Scan for the cell matching the given text and deliver its [x, y] coordinate at center. 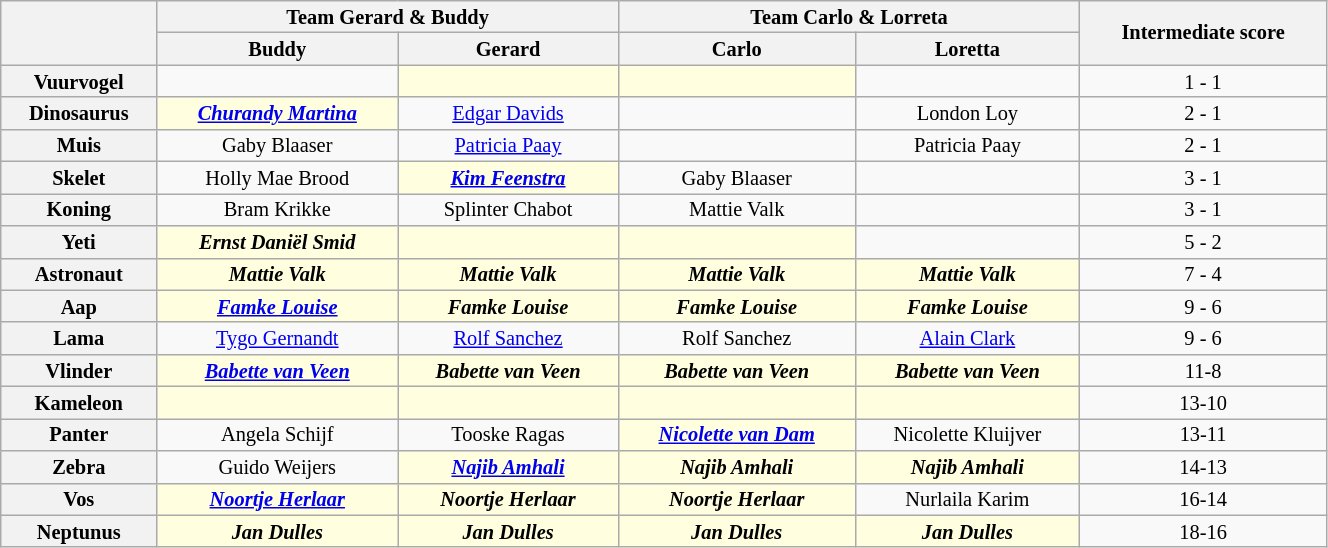
Skelet [79, 177]
Nicolette Kluijver [968, 434]
Kameleon [79, 402]
Angela Schijf [278, 434]
5 - 2 [1204, 241]
Guido Weijers [278, 467]
Neptunus [79, 531]
Buddy [278, 48]
Panter [79, 434]
14-13 [1204, 467]
Team Gerard & Buddy [388, 16]
Yeti [79, 241]
Astronaut [79, 274]
11-8 [1204, 370]
7 - 4 [1204, 274]
1 - 1 [1204, 81]
Aap [79, 306]
Holly Mae Brood [278, 177]
13-10 [1204, 402]
Vos [79, 499]
Tygo Gernandt [278, 338]
Intermediate score [1204, 32]
Nicolette van Dam [736, 434]
Splinter Chabot [508, 209]
Vuurvogel [79, 81]
Gerard [508, 48]
Vlinder [79, 370]
Ernst Daniël Smid [278, 241]
Alain Clark [968, 338]
Bram Krikke [278, 209]
13-11 [1204, 434]
18-16 [1204, 531]
Koning [79, 209]
Dinosaurus [79, 113]
London Loy [968, 113]
Carlo [736, 48]
Nurlaila Karim [968, 499]
Muis [79, 145]
Lama [79, 338]
Churandy Martina [278, 113]
Kim Feenstra [508, 177]
Loretta [968, 48]
Team Carlo & Lorreta [848, 16]
Tooske Ragas [508, 434]
Edgar Davids [508, 113]
Zebra [79, 467]
16-14 [1204, 499]
